Locate the cell with the specified text and output its [x, y] center coordinate. 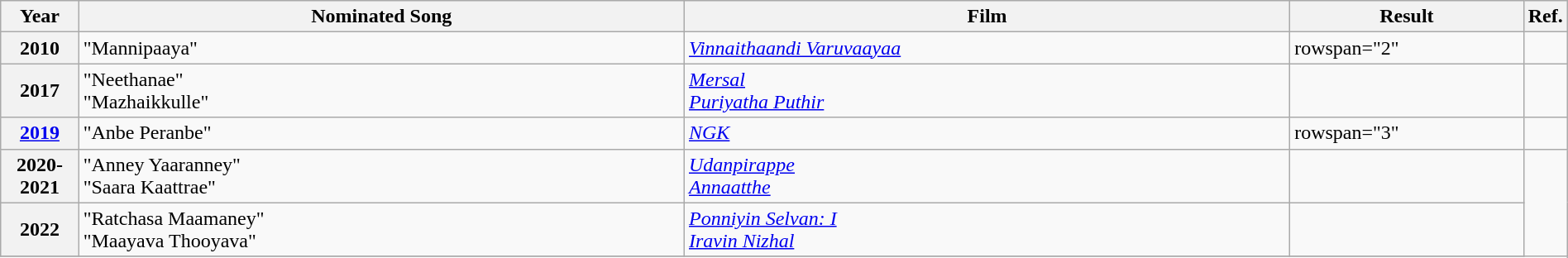
2020-2021 [40, 175]
2022 [40, 230]
rowspan="2" [1407, 48]
UdanpirappeAnnaatthe [987, 175]
"Ratchasa Maamaney""Maayava Thooyava" [381, 230]
"Anbe Peranbe" [381, 133]
rowspan="3" [1407, 133]
Result [1407, 17]
Vinnaithaandi Varuvaayaa [987, 48]
2010 [40, 48]
Year [40, 17]
"Anney Yaaranney""Saara Kaattrae" [381, 175]
NGK [987, 133]
Nominated Song [381, 17]
Ponniyin Selvan: IIravin Nizhal [987, 230]
2017 [40, 91]
2019 [40, 133]
Ref. [1545, 17]
MersalPuriyatha Puthir [987, 91]
"Neethanae""Mazhaikkulle" [381, 91]
"Mannipaaya" [381, 48]
Film [987, 17]
